Capture the cell that displays the provided text and extract its (x, y) central coordinate. 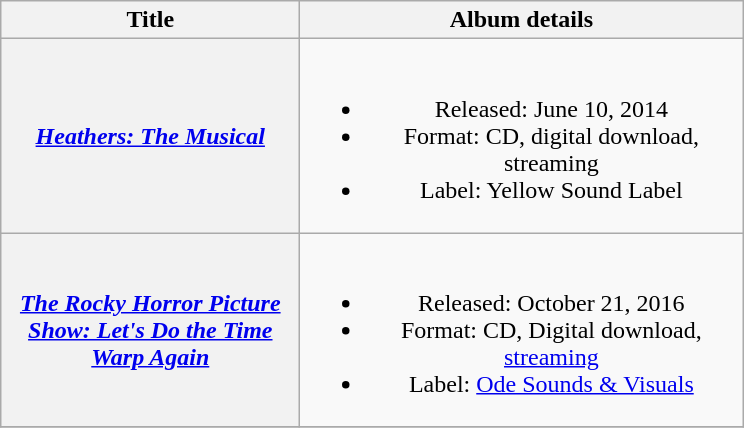
Released: June 10, 2014Format: CD, digital download, streamingLabel: Yellow Sound Label (522, 136)
Heathers: The Musical (150, 136)
Released: October 21, 2016Format: CD, Digital download, streamingLabel: Ode Sounds & Visuals (522, 330)
Title (150, 20)
The Rocky Horror Picture Show: Let's Do the Time Warp Again (150, 330)
Album details (522, 20)
